Determine the [x, y] coordinate at the center of the cell enclosing the given text.  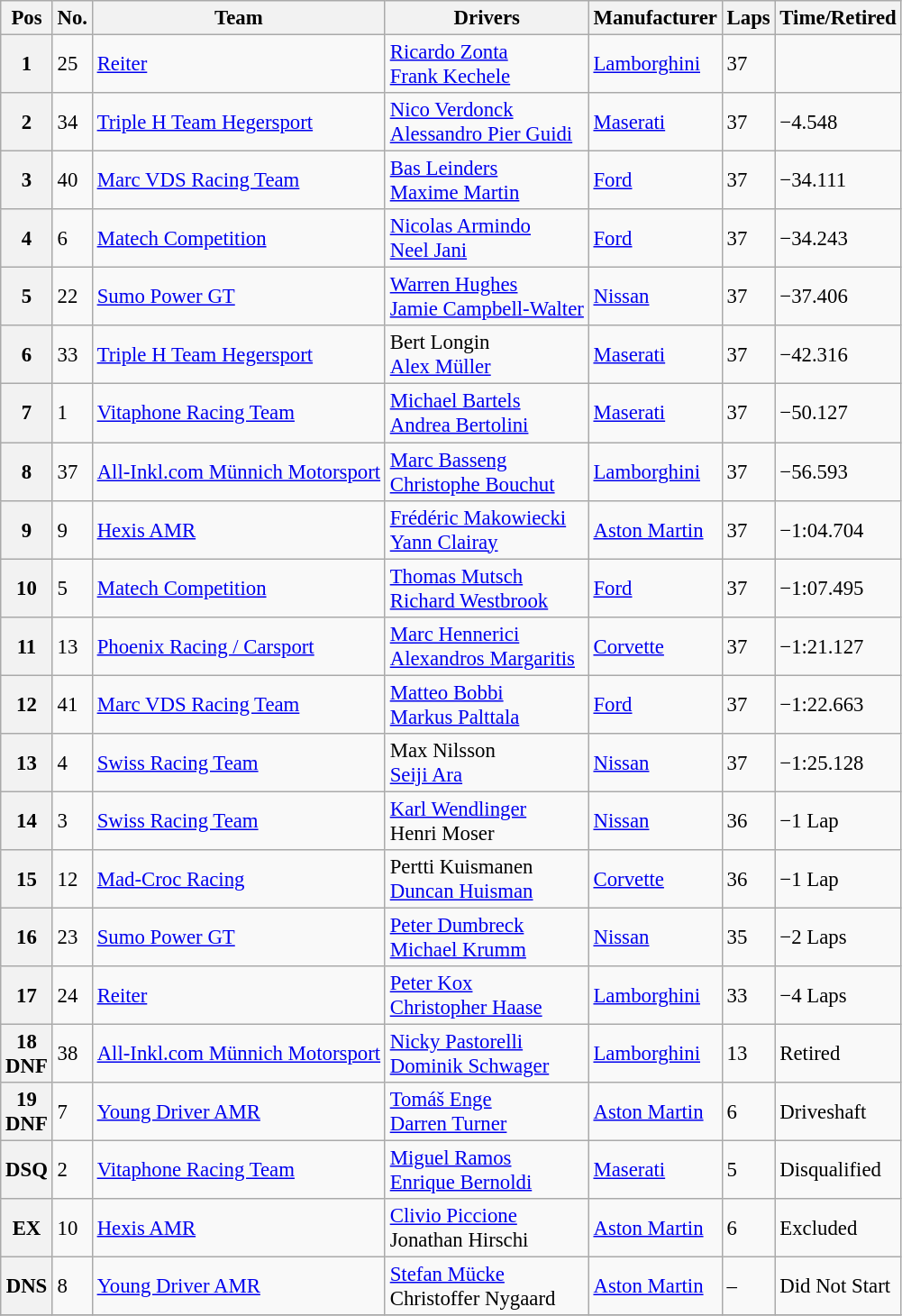
Karl Wendlinger Henri Moser [487, 820]
Excluded [838, 1228]
Driveshaft [838, 1112]
34 [72, 123]
−2 Laps [838, 937]
Max Nilsson Seiji Ara [487, 763]
Michael Bartels Andrea Bertolini [487, 413]
19DNF [27, 1112]
16 [27, 937]
DSQ [27, 1170]
Peter Kox Christopher Haase [487, 995]
Matteo Bobbi Markus Palttala [487, 705]
EX [27, 1228]
−34.111 [838, 180]
Manufacturer [655, 18]
−4.548 [838, 123]
Bert Longin Alex Müller [487, 355]
Stefan Mücke Christoffer Nygaard [487, 1287]
No. [72, 18]
Marc Hennerici Alexandros Margaritis [487, 645]
Mad-Croc Racing [238, 880]
Frédéric Makowiecki Yann Clairay [487, 530]
−1:25.128 [838, 763]
Time/Retired [838, 18]
25 [72, 65]
35 [748, 937]
Retired [838, 1055]
Disqualified [838, 1170]
−4 Laps [838, 995]
– [748, 1287]
14 [27, 820]
Drivers [487, 18]
Ricardo Zonta Frank Kechele [487, 65]
Team [238, 18]
Thomas Mutsch Richard Westbrook [487, 588]
−1:07.495 [838, 588]
−42.316 [838, 355]
Clivio Piccione Jonathan Hirschi [487, 1228]
Phoenix Racing / Carsport [238, 645]
Marc Basseng Christophe Bouchut [487, 472]
−50.127 [838, 413]
23 [72, 937]
15 [27, 880]
41 [72, 705]
18DNF [27, 1055]
Laps [748, 18]
Pos [27, 18]
−1:22.663 [838, 705]
Nicolas Armindo Neel Jani [487, 238]
17 [27, 995]
Miguel Ramos Enrique Bernoldi [487, 1170]
Tomáš Enge Darren Turner [487, 1112]
Bas Leinders Maxime Martin [487, 180]
−37.406 [838, 297]
−1:21.127 [838, 645]
11 [27, 645]
Pertti Kuismanen Duncan Huisman [487, 880]
−34.243 [838, 238]
24 [72, 995]
−1:04.704 [838, 530]
Peter Dumbreck Michael Krumm [487, 937]
Did Not Start [838, 1287]
22 [72, 297]
−56.593 [838, 472]
38 [72, 1055]
Warren Hughes Jamie Campbell-Walter [487, 297]
40 [72, 180]
DNS [27, 1287]
Nicky Pastorelli Dominik Schwager [487, 1055]
Nico Verdonck Alessandro Pier Guidi [487, 123]
